Return (X, Y) of the center of cell containing provided text 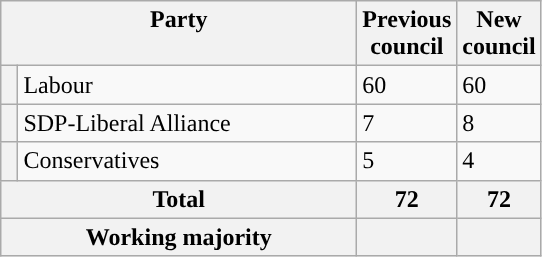
4 (499, 161)
5 (407, 161)
New council (499, 34)
Labour (188, 85)
Party (179, 34)
SDP-Liberal Alliance (188, 123)
Total (179, 199)
8 (499, 123)
Working majority (179, 237)
7 (407, 123)
Conservatives (188, 161)
Previous council (407, 34)
